Capture the cell that displays the provided text and extract its [X, Y] central coordinate. 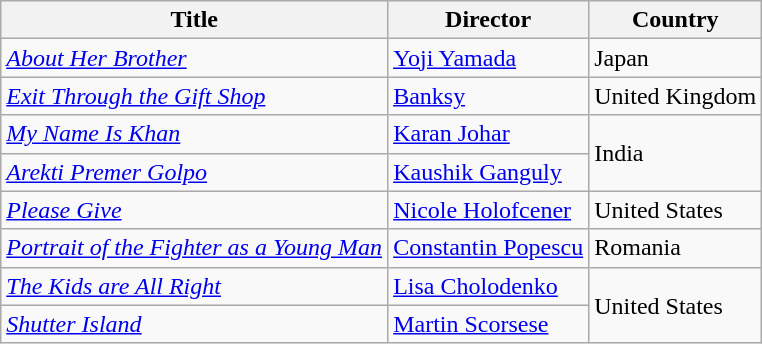
Country [676, 20]
Exit Through the Gift Shop [194, 96]
Portrait of the Fighter as a Young Man [194, 248]
Martin Scorsese [488, 324]
My Name Is Khan [194, 134]
Please Give [194, 210]
Director [488, 20]
Banksy [488, 96]
Arekti Premer Golpo [194, 172]
Yoji Yamada [488, 58]
Title [194, 20]
About Her Brother [194, 58]
United Kingdom [676, 96]
Kaushik Ganguly [488, 172]
Karan Johar [488, 134]
Nicole Holofcener [488, 210]
India [676, 153]
Japan [676, 58]
Lisa Cholodenko [488, 286]
Romania [676, 248]
Shutter Island [194, 324]
The Kids are All Right [194, 286]
Constantin Popescu [488, 248]
